Detect which cell encompasses the target text, then output its [x, y] center coordinate. 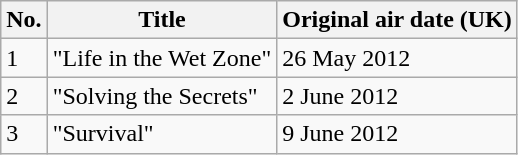
Title [162, 20]
2 June 2012 [398, 96]
9 June 2012 [398, 134]
1 [24, 58]
No. [24, 20]
2 [24, 96]
"Life in the Wet Zone" [162, 58]
Original air date (UK) [398, 20]
"Survival" [162, 134]
26 May 2012 [398, 58]
3 [24, 134]
"Solving the Secrets" [162, 96]
